Return the [x, y] coordinate for the center point of the cell that contains the specified text.  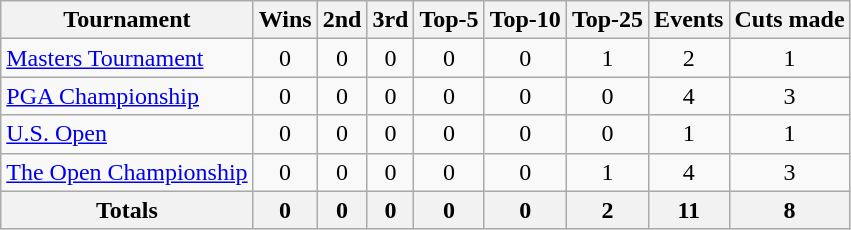
3rd [390, 20]
Wins [285, 20]
11 [689, 210]
Top-25 [607, 20]
Totals [127, 210]
Cuts made [790, 20]
Tournament [127, 20]
Top-5 [449, 20]
U.S. Open [127, 134]
Masters Tournament [127, 58]
The Open Championship [127, 172]
8 [790, 210]
Top-10 [525, 20]
PGA Championship [127, 96]
2nd [342, 20]
Events [689, 20]
